Determine the (x, y) coordinate at the center of the cell enclosing the given text.  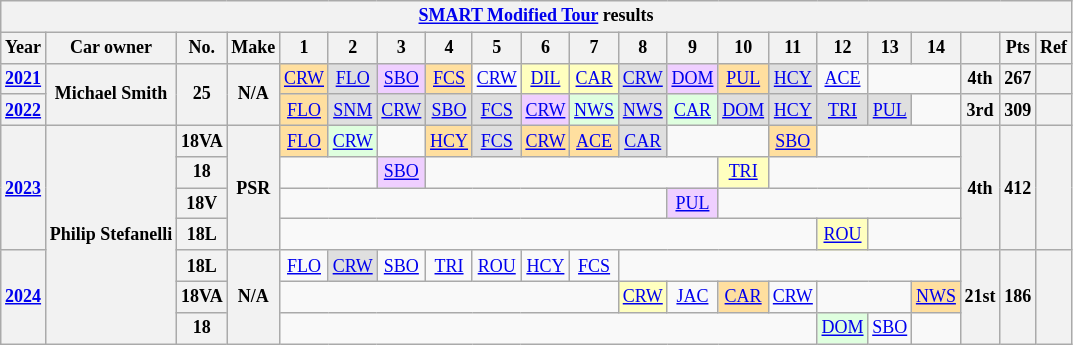
14 (936, 48)
3 (402, 48)
SMART Modified Tour results (536, 16)
Michael Smith (110, 94)
2024 (24, 297)
PSR (254, 188)
2021 (24, 78)
No. (202, 48)
2022 (24, 110)
DIL (546, 78)
10 (744, 48)
267 (1018, 78)
2 (352, 48)
Year (24, 48)
13 (890, 48)
Pts (1018, 48)
6 (546, 48)
Philip Stefanelli (110, 234)
JAC (692, 296)
12 (842, 48)
Car owner (110, 48)
Ref (1054, 48)
9 (692, 48)
3rd (980, 110)
18V (202, 204)
21st (980, 297)
186 (1018, 297)
25 (202, 94)
5 (496, 48)
309 (1018, 110)
2023 (24, 188)
Make (254, 48)
412 (1018, 188)
11 (792, 48)
SNM (352, 110)
1 (304, 48)
7 (594, 48)
4 (450, 48)
8 (642, 48)
